Capture the cell that displays the provided text and extract its (X, Y) central coordinate. 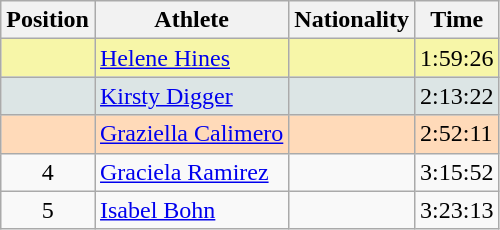
5 (48, 210)
Graciela Ramirez (191, 172)
Nationality (352, 20)
Position (48, 20)
Athlete (191, 20)
3:15:52 (457, 172)
3:23:13 (457, 210)
Kirsty Digger (191, 96)
2:13:22 (457, 96)
Isabel Bohn (191, 210)
Time (457, 20)
2:52:11 (457, 134)
4 (48, 172)
1:59:26 (457, 58)
Graziella Calimero (191, 134)
Helene Hines (191, 58)
